Extract the [X, Y] coordinate from the center of the cell holding the provided text.  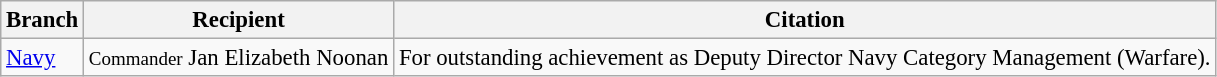
Navy [42, 58]
Branch [42, 20]
Recipient [239, 20]
Commander Jan Elizabeth Noonan [239, 58]
Citation [805, 20]
For outstanding achievement as Deputy Director Navy Category Management (Warfare). [805, 58]
